For the text-containing cell, return its midpoint in (x, y) coordinate format. 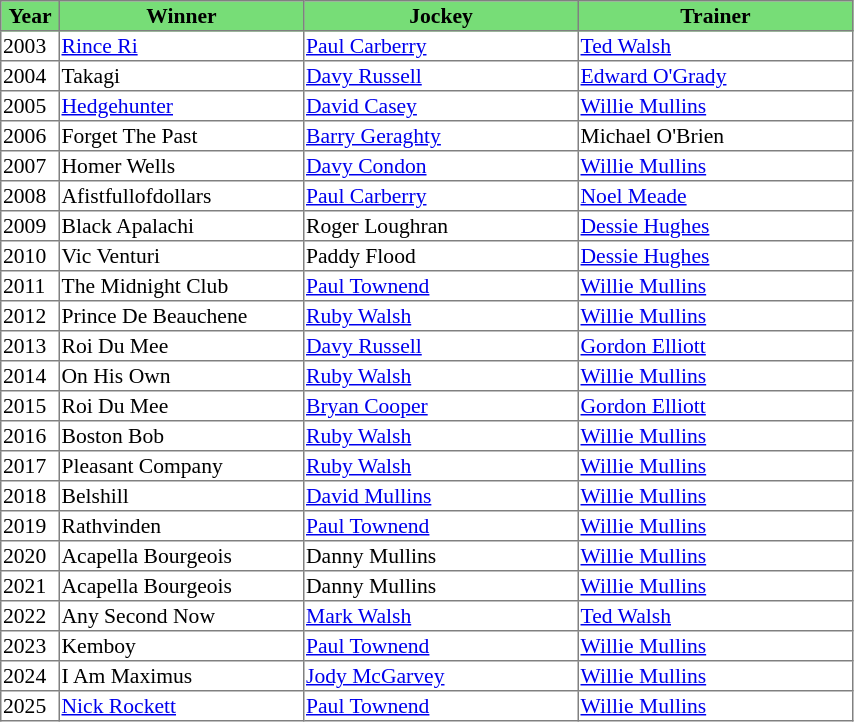
On His Own (181, 376)
Davy Condon (441, 166)
Noel Meade (715, 196)
Pleasant Company (181, 466)
Mark Walsh (441, 616)
Jody McGarvey (441, 676)
Bryan Cooper (441, 406)
David Casey (441, 106)
2005 (30, 106)
2012 (30, 316)
2008 (30, 196)
2016 (30, 436)
Afistfullofdollars (181, 196)
Any Second Now (181, 616)
Kemboy (181, 646)
Winner (181, 16)
2013 (30, 346)
I Am Maximus (181, 676)
2011 (30, 286)
Takagi (181, 76)
Paddy Flood (441, 256)
2017 (30, 466)
Michael O'Brien (715, 136)
2018 (30, 496)
Nick Rockett (181, 706)
David Mullins (441, 496)
2007 (30, 166)
Rathvinden (181, 526)
Trainer (715, 16)
Vic Venturi (181, 256)
2004 (30, 76)
Prince De Beauchene (181, 316)
2021 (30, 586)
2006 (30, 136)
2019 (30, 526)
2020 (30, 556)
Homer Wells (181, 166)
2024 (30, 676)
2022 (30, 616)
Forget The Past (181, 136)
Black Apalachi (181, 226)
Boston Bob (181, 436)
2015 (30, 406)
Rince Ri (181, 46)
Jockey (441, 16)
Belshill (181, 496)
2009 (30, 226)
Edward O'Grady (715, 76)
2014 (30, 376)
Barry Geraghty (441, 136)
2025 (30, 706)
Year (30, 16)
2003 (30, 46)
2023 (30, 646)
The Midnight Club (181, 286)
Hedgehunter (181, 106)
Roger Loughran (441, 226)
2010 (30, 256)
